Extract the (X, Y) coordinate from the center of the cell holding the provided text.  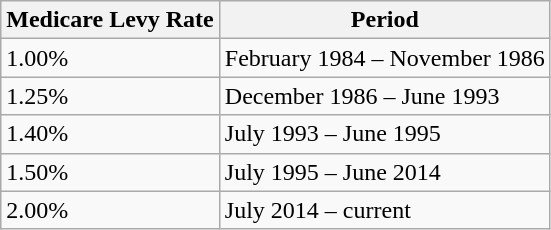
1.50% (110, 172)
December 1986 – June 1993 (384, 96)
1.00% (110, 58)
Medicare Levy Rate (110, 20)
July 1993 – June 1995 (384, 134)
July 1995 – June 2014 (384, 172)
February 1984 – November 1986 (384, 58)
2.00% (110, 210)
Period (384, 20)
1.40% (110, 134)
July 2014 – current (384, 210)
1.25% (110, 96)
